Identify which cell holds the provided text, then report its (x, y) central coordinate. 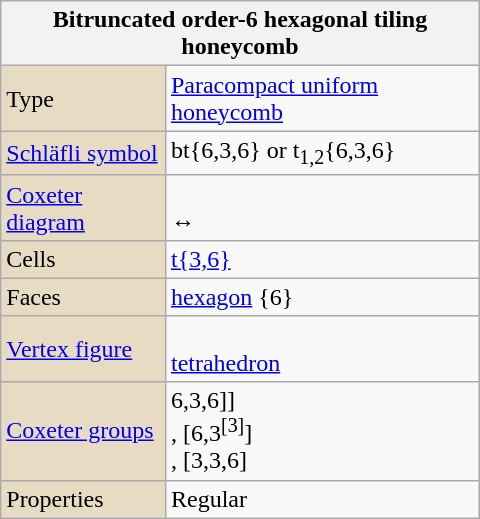
Schläfli symbol (84, 153)
Type (84, 98)
Bitruncated order-6 hexagonal tiling honeycomb (240, 34)
Regular (322, 499)
hexagon {6} (322, 297)
Paracompact uniform honeycomb (322, 98)
Coxeter diagram (84, 208)
6,3,6]], [6,3[3]], [3,3,6] (322, 430)
Cells (84, 259)
tetrahedron (322, 348)
Properties (84, 499)
t{3,6} (322, 259)
bt{6,3,6} or t1,2{6,3,6} (322, 153)
Faces (84, 297)
↔ (322, 208)
Coxeter groups (84, 430)
Vertex figure (84, 348)
